Extract the (X, Y) coordinate from the center of the cell holding the provided text.  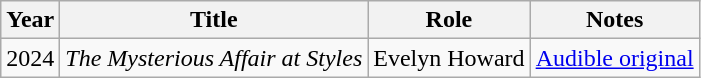
Year (30, 20)
The Mysterious Affair at Styles (214, 58)
Role (449, 20)
Audible original (614, 58)
2024 (30, 58)
Notes (614, 20)
Evelyn Howard (449, 58)
Title (214, 20)
